Determine the [x, y] coordinate at the center of the cell enclosing the given text.  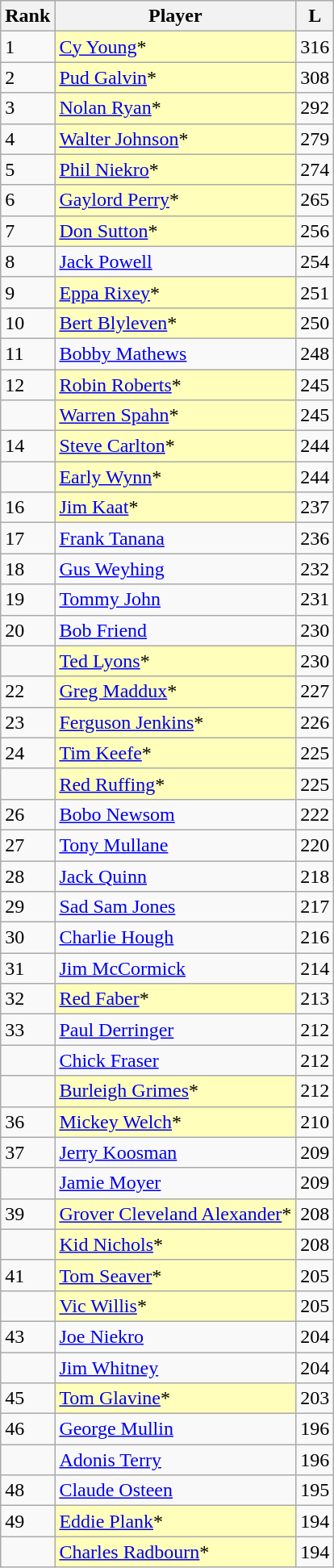
Don Sutton* [176, 231]
23 [27, 722]
L [315, 16]
Gaylord Perry* [176, 200]
6 [27, 200]
Red Ruffing* [176, 784]
Chick Fraser [176, 1060]
Tom Seaver* [176, 1275]
29 [27, 907]
Steve Carlton* [176, 446]
3 [27, 108]
213 [315, 999]
Bert Blyleven* [176, 323]
5 [27, 169]
Adonis Terry [176, 1460]
Jim McCormick [176, 968]
Charlie Hough [176, 938]
16 [27, 508]
Eddie Plank* [176, 1521]
214 [315, 968]
210 [315, 1122]
231 [315, 600]
27 [27, 845]
19 [27, 600]
45 [27, 1399]
218 [315, 876]
Pud Galvin* [176, 77]
236 [315, 538]
Jim Kaat* [176, 508]
Paul Derringer [176, 1030]
248 [315, 353]
49 [27, 1521]
Tom Glavine* [176, 1399]
Mickey Welch* [176, 1122]
Joe Niekro [176, 1336]
George Mullin [176, 1429]
Tommy John [176, 600]
8 [27, 261]
32 [27, 999]
Walter Johnson* [176, 139]
Charles Radbourn* [176, 1552]
Tim Keefe* [176, 753]
Player [176, 16]
30 [27, 938]
7 [27, 231]
46 [27, 1429]
Jack Quinn [176, 876]
Kid Nichols* [176, 1244]
20 [27, 630]
31 [27, 968]
250 [315, 323]
Bobo Newsom [176, 814]
43 [27, 1336]
254 [315, 261]
Frank Tanana [176, 538]
256 [315, 231]
Red Faber* [176, 999]
24 [27, 753]
232 [315, 569]
Vic Willis* [176, 1306]
1 [27, 47]
17 [27, 538]
237 [315, 508]
41 [27, 1275]
Bob Friend [176, 630]
Greg Maddux* [176, 692]
33 [27, 1030]
37 [27, 1152]
Warren Spahn* [176, 416]
Nolan Ryan* [176, 108]
274 [315, 169]
Sad Sam Jones [176, 907]
18 [27, 569]
Burleigh Grimes* [176, 1091]
12 [27, 385]
Eppa Rixey* [176, 292]
Jim Whitney [176, 1368]
Robin Roberts* [176, 385]
Bobby Mathews [176, 353]
Claude Osteen [176, 1491]
308 [315, 77]
2 [27, 77]
Jamie Moyer [176, 1183]
227 [315, 692]
Early Wynn* [176, 477]
Ferguson Jenkins* [176, 722]
226 [315, 722]
Gus Weyhing [176, 569]
4 [27, 139]
Rank [27, 16]
216 [315, 938]
22 [27, 692]
217 [315, 907]
265 [315, 200]
28 [27, 876]
14 [27, 446]
Jerry Koosman [176, 1152]
292 [315, 108]
Ted Lyons* [176, 661]
Grover Cleveland Alexander* [176, 1214]
48 [27, 1491]
Cy Young* [176, 47]
279 [315, 139]
39 [27, 1214]
10 [27, 323]
251 [315, 292]
Phil Niekro* [176, 169]
220 [315, 845]
222 [315, 814]
316 [315, 47]
203 [315, 1399]
195 [315, 1491]
Jack Powell [176, 261]
26 [27, 814]
36 [27, 1122]
Tony Mullane [176, 845]
11 [27, 353]
9 [27, 292]
